For the text-containing cell, return its midpoint in [x, y] coordinate format. 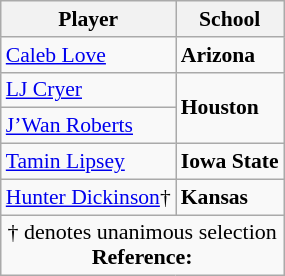
Iowa State [230, 162]
Houston [230, 108]
Hunter Dickinson† [88, 197]
Arizona [230, 55]
LJ Cryer [88, 90]
Tamin Lipsey [88, 162]
Caleb Love [88, 55]
Kansas [230, 197]
J’Wan Roberts [88, 126]
School [230, 19]
† denotes unanimous selectionReference: [142, 246]
Player [88, 19]
